Identify which cell holds the provided text, then report its [x, y] central coordinate. 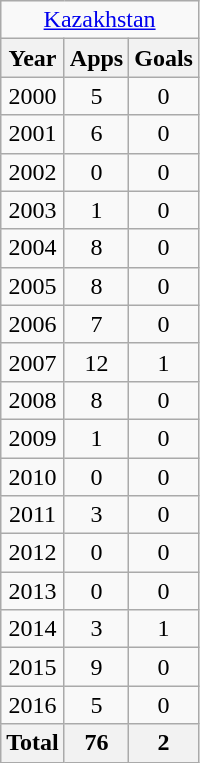
2005 [33, 286]
2000 [33, 96]
2014 [33, 629]
2002 [33, 172]
2015 [33, 667]
2008 [33, 400]
2013 [33, 591]
Apps [96, 58]
2012 [33, 553]
2001 [33, 134]
2009 [33, 438]
Year [33, 58]
12 [96, 362]
Goals [164, 58]
76 [96, 743]
2007 [33, 362]
2 [164, 743]
2004 [33, 248]
2006 [33, 324]
Total [33, 743]
7 [96, 324]
6 [96, 134]
2016 [33, 705]
Kazakhstan [100, 20]
2010 [33, 477]
9 [96, 667]
2011 [33, 515]
2003 [33, 210]
